Output the (x, y) coordinate of the center of the cell containing the given text.  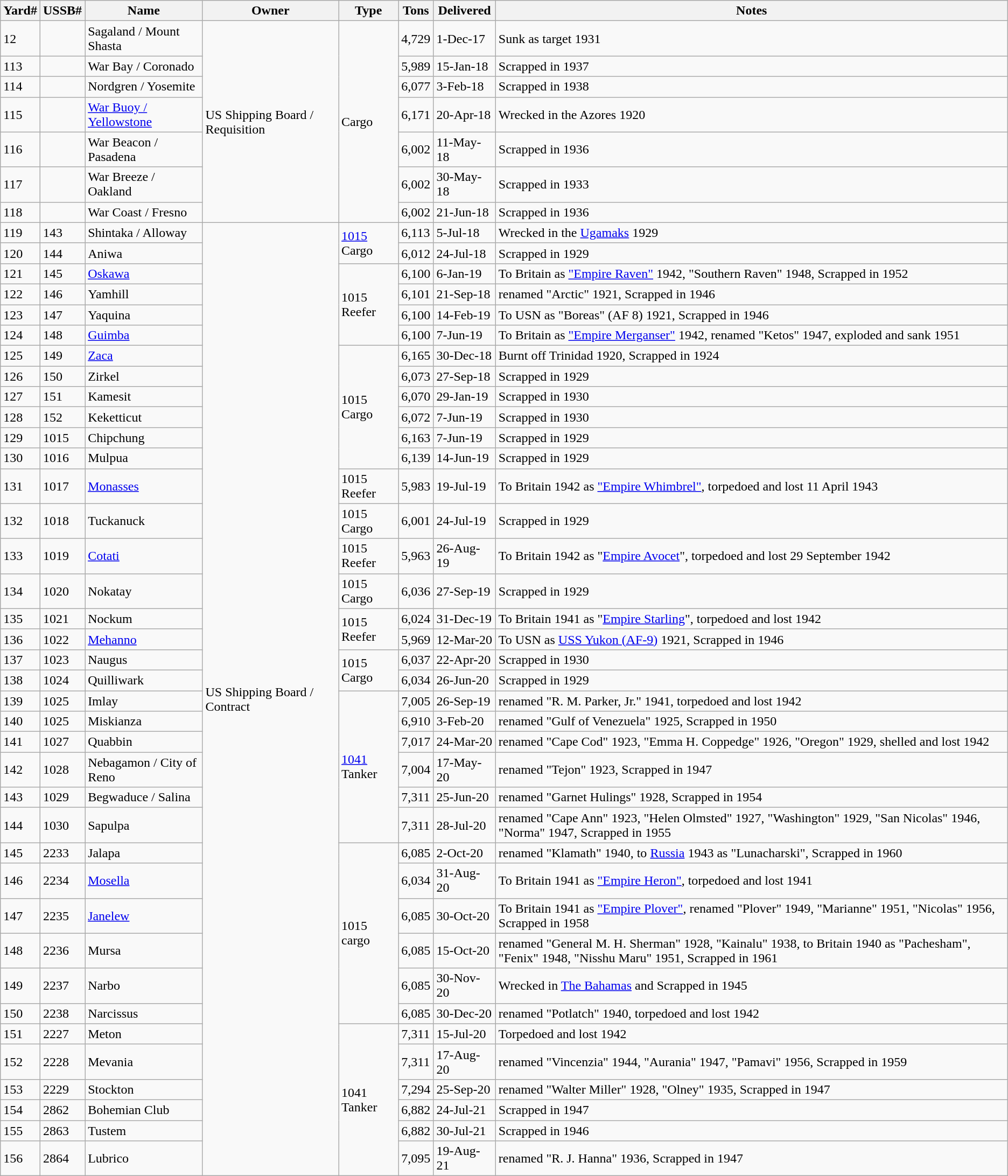
30-Oct-20 (464, 915)
Zirkel (144, 376)
122 (20, 294)
Quilliwark (144, 680)
Monasses (144, 486)
129 (20, 438)
renamed "Klamath" 1940, to Russia 1943 as "Lunacharski", Scrapped in 1960 (752, 853)
Keketticut (144, 417)
30-Nov-20 (464, 985)
135 (20, 619)
renamed "Gulf of Venezuela" 1925, Scrapped in 1950 (752, 722)
1016 (62, 458)
17-May-20 (464, 770)
War Buoy / Yellowstone (144, 114)
Narbo (144, 985)
renamed "R. M. Parker, Jr." 1941, torpedoed and lost 1942 (752, 701)
126 (20, 376)
1015 (62, 438)
115 (20, 114)
4,729 (416, 39)
6,113 (416, 233)
6,024 (416, 619)
113 (20, 66)
2235 (62, 915)
Yamhill (144, 294)
Shintaka / Alloway (144, 233)
6,165 (416, 356)
154 (20, 1110)
Narcissus (144, 1013)
6,037 (416, 660)
138 (20, 680)
Burnt off Trinidad 1920, Scrapped in 1924 (752, 356)
Mosella (144, 881)
121 (20, 274)
2227 (62, 1034)
3-Feb-18 (464, 87)
Yard# (20, 11)
1-Dec-17 (464, 39)
Mevania (144, 1062)
1020 (62, 591)
25-Jun-20 (464, 797)
128 (20, 417)
19-Jul-19 (464, 486)
5-Jul-18 (464, 233)
155 (20, 1130)
Janelew (144, 915)
17-Aug-20 (464, 1062)
To Britain as "Empire Raven" 1942, "Southern Raven" 1948, Scrapped in 1952 (752, 274)
29-Jan-19 (464, 397)
2233 (62, 853)
renamed "Vincenzia" 1944, "Aurania" 1947, "Pamavi" 1956, Scrapped in 1959 (752, 1062)
renamed "Tejon" 1923, Scrapped in 1947 (752, 770)
136 (20, 639)
Bohemian Club (144, 1110)
130 (20, 458)
118 (20, 212)
142 (20, 770)
Type (368, 11)
27-Sep-19 (464, 591)
renamed "Garnet Hulings" 1928, Scrapped in 1954 (752, 797)
US Shipping Board / Contract (270, 699)
1017 (62, 486)
133 (20, 556)
6,001 (416, 521)
141 (20, 742)
137 (20, 660)
Wrecked in the Azores 1920 (752, 114)
2228 (62, 1062)
139 (20, 701)
Kamesit (144, 397)
renamed "Walter Miller" 1928, "Olney" 1935, Scrapped in 1947 (752, 1089)
119 (20, 233)
Name (144, 11)
Delivered (464, 11)
Lubrico (144, 1159)
1027 (62, 742)
156 (20, 1159)
6,139 (416, 458)
2238 (62, 1013)
War Coast / Fresno (144, 212)
15-Jan-18 (464, 66)
19-Aug-21 (464, 1159)
7,004 (416, 770)
31-Dec-19 (464, 619)
renamed "Cape Cod" 1923, "Emma H. Coppedge" 1926, "Oregon" 1929, shelled and lost 1942 (752, 742)
War Beacon / Pasadena (144, 150)
Naugus (144, 660)
5,989 (416, 66)
131 (20, 486)
30-Dec-18 (464, 356)
Wrecked in the Ugamaks 1929 (752, 233)
Nordgren / Yosemite (144, 87)
1015 cargo (368, 933)
Nebagamon / City of Reno (144, 770)
2229 (62, 1089)
1021 (62, 619)
Cotati (144, 556)
To USN as USS Yukon (AF-9) 1921, Scrapped in 1946 (752, 639)
6,163 (416, 438)
31-Aug-20 (464, 881)
Scrapped in 1937 (752, 66)
To Britain 1941 as "Empire Heron", torpedoed and lost 1941 (752, 881)
Sagaland / Mount Shasta (144, 39)
renamed "Arctic" 1921, Scrapped in 1946 (752, 294)
1030 (62, 825)
6,077 (416, 87)
7,294 (416, 1089)
2864 (62, 1159)
Oskawa (144, 274)
2-Oct-20 (464, 853)
Scrapped in 1947 (752, 1110)
1023 (62, 660)
116 (20, 150)
2234 (62, 881)
renamed "Potlatch" 1940, torpedoed and lost 1942 (752, 1013)
To Britain as "Empire Merganser" 1942, renamed "Ketos" 1947, exploded and sank 1951 (752, 335)
Zaca (144, 356)
24-Jul-21 (464, 1110)
Tuckanuck (144, 521)
Jalapa (144, 853)
Notes (752, 11)
21-Jun-18 (464, 212)
To Britain 1941 as "Empire Plover", renamed "Plover" 1949, "Marianne" 1951, "Nicolas" 1956, Scrapped in 1958 (752, 915)
Guimba (144, 335)
3-Feb-20 (464, 722)
renamed "Cape Ann" 1923, "Helen Olmsted" 1927, "Washington" 1929, "San Nicolas" 1946, "Norma" 1947, Scrapped in 1955 (752, 825)
14-Jun-19 (464, 458)
6,036 (416, 591)
21-Sep-18 (464, 294)
132 (20, 521)
6-Jan-19 (464, 274)
15-Jul-20 (464, 1034)
Nockum (144, 619)
Cargo (368, 122)
124 (20, 335)
Nokatay (144, 591)
6,073 (416, 376)
2236 (62, 951)
30-Jul-21 (464, 1130)
War Bay / Coronado (144, 66)
1029 (62, 797)
Aniwa (144, 253)
117 (20, 184)
12-Mar-20 (464, 639)
Begwaduce / Salina (144, 797)
120 (20, 253)
Meton (144, 1034)
25-Sep-20 (464, 1089)
6,072 (416, 417)
Sapulpa (144, 825)
Mursa (144, 951)
2237 (62, 985)
20-Apr-18 (464, 114)
7,017 (416, 742)
1028 (62, 770)
Miskianza (144, 722)
renamed "R. J. Hanna" 1936, Scrapped in 1947 (752, 1159)
Mehanno (144, 639)
Wrecked in The Bahamas and Scrapped in 1945 (752, 985)
125 (20, 356)
USSB# (62, 11)
11-May-18 (464, 150)
Scrapped in 1933 (752, 184)
Owner (270, 11)
24-Mar-20 (464, 742)
2863 (62, 1130)
26-Aug-19 (464, 556)
5,969 (416, 639)
1022 (62, 639)
Torpedoed and lost 1942 (752, 1034)
27-Sep-18 (464, 376)
Scrapped in 1938 (752, 87)
Imlay (144, 701)
Mulpua (144, 458)
114 (20, 87)
6,070 (416, 397)
To Britain 1942 as "Empire Avocet", torpedoed and lost 29 September 1942 (752, 556)
2862 (62, 1110)
30-Dec-20 (464, 1013)
Stockton (144, 1089)
To USN as "Boreas" (AF 8) 1921, Scrapped in 1946 (752, 315)
127 (20, 397)
Yaquina (144, 315)
26-Jun-20 (464, 680)
To Britain 1942 as "Empire Whimbrel", torpedoed and lost 11 April 1943 (752, 486)
6,910 (416, 722)
15-Oct-20 (464, 951)
Sunk as target 1931 (752, 39)
6,012 (416, 253)
123 (20, 315)
To Britain 1941 as "Empire Starling", torpedoed and lost 1942 (752, 619)
26-Sep-19 (464, 701)
5,983 (416, 486)
134 (20, 591)
Scrapped in 1946 (752, 1130)
War Breeze / Oakland (144, 184)
30-May-18 (464, 184)
Chipchung (144, 438)
7,095 (416, 1159)
Quabbin (144, 742)
140 (20, 722)
US Shipping Board / Requisition (270, 122)
14-Feb-19 (464, 315)
24-Jul-18 (464, 253)
28-Jul-20 (464, 825)
Tons (416, 11)
12 (20, 39)
1019 (62, 556)
Tustem (144, 1130)
153 (20, 1089)
22-Apr-20 (464, 660)
1024 (62, 680)
7,005 (416, 701)
6,171 (416, 114)
1018 (62, 521)
renamed "General M. H. Sherman" 1928, "Kainalu" 1938, to Britain 1940 as "Pachesham", "Fenix" 1948, "Nisshu Maru" 1951, Scrapped in 1961 (752, 951)
6,101 (416, 294)
5,963 (416, 556)
24-Jul-19 (464, 521)
